From the cell containing the given text, extract its center point as [x, y] coordinate. 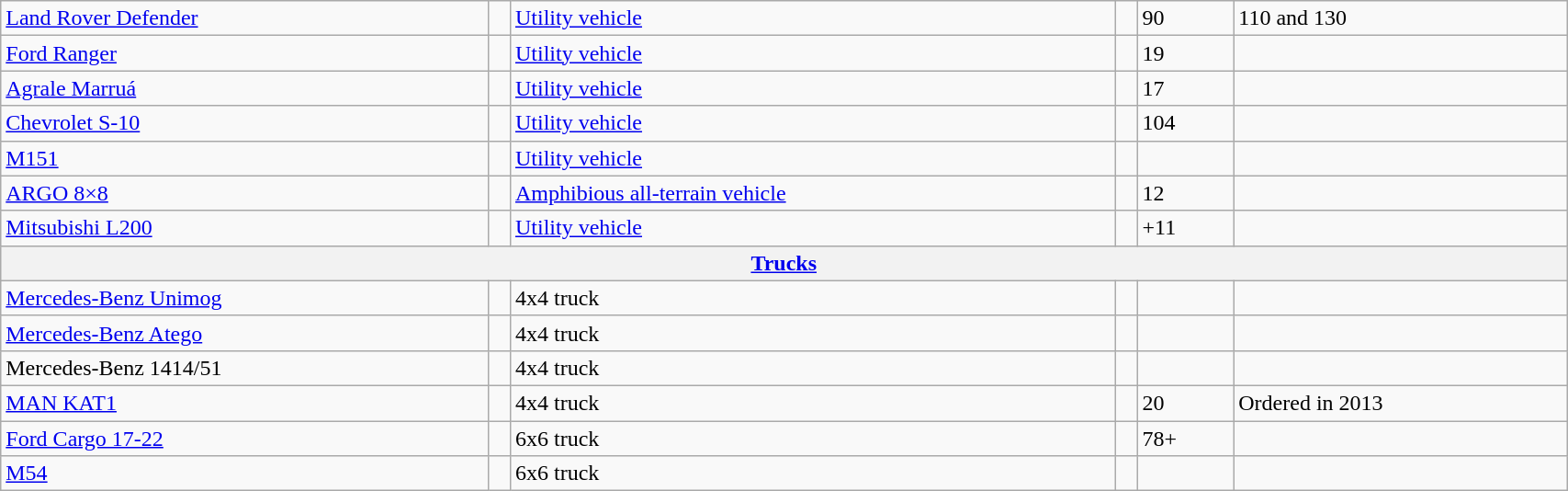
12 [1185, 193]
78+ [1185, 439]
Chevrolet S-10 [244, 123]
Mercedes-Benz Atego [244, 333]
ARGO 8×8 [244, 193]
Land Rover Defender [244, 18]
17 [1185, 88]
20 [1185, 403]
M151 [244, 158]
110 and 130 [1400, 18]
Mercedes-Benz Unimog [244, 298]
Agrale Marruá [244, 88]
Amphibious all-terrain vehicle [812, 193]
Ford Cargo 17-22 [244, 439]
Trucks [784, 263]
90 [1185, 18]
Mercedes-Benz 1414/51 [244, 368]
104 [1185, 123]
19 [1185, 53]
Mitsubishi L200 [244, 228]
MAN KAT1 [244, 403]
+11 [1185, 228]
Ordered in 2013 [1400, 403]
M54 [244, 474]
Ford Ranger [244, 53]
